Search for the cell housing the specified text and yield its [x, y] center coordinate. 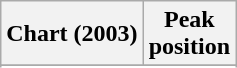
Chart (2003) [72, 34]
Peakposition [189, 34]
